Return the [x, y] coordinate for the center point of the cell that contains the specified text.  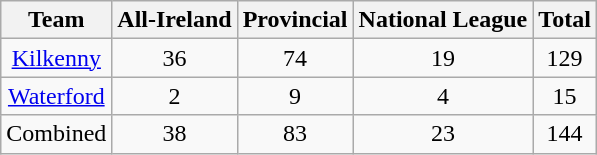
Total [565, 20]
144 [565, 134]
Waterford [56, 96]
15 [565, 96]
83 [295, 134]
38 [174, 134]
23 [443, 134]
All-Ireland [174, 20]
Provincial [295, 20]
129 [565, 58]
2 [174, 96]
4 [443, 96]
74 [295, 58]
National League [443, 20]
Kilkenny [56, 58]
36 [174, 58]
Combined [56, 134]
19 [443, 58]
9 [295, 96]
Team [56, 20]
